Identify which cell holds the provided text, then report its [X, Y] central coordinate. 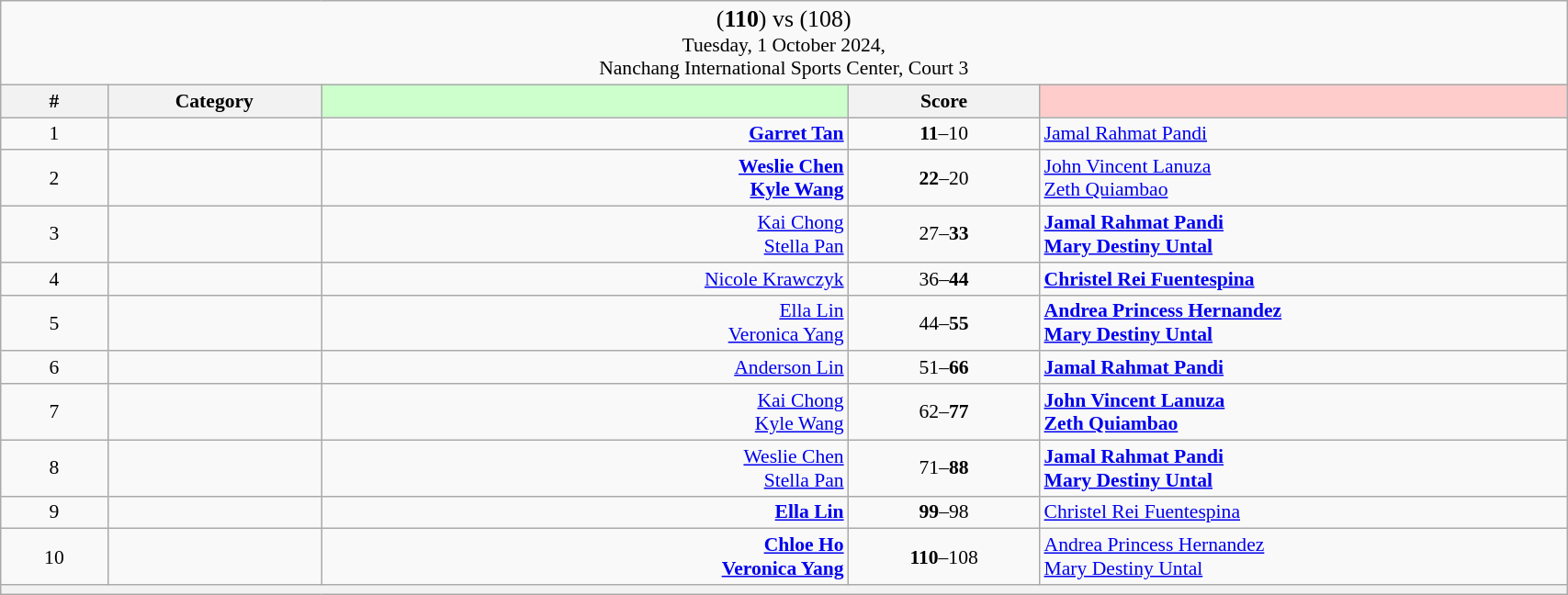
Weslie Chen Kyle Wang [585, 178]
Chloe Ho Veronica Yang [585, 556]
44–55 [944, 323]
Category [215, 101]
110–108 [944, 556]
4 [54, 279]
1 [54, 134]
Kai Chong Kyle Wang [585, 411]
62–77 [944, 411]
71–88 [944, 468]
3 [54, 235]
# [54, 101]
Ella Lin Veronica Yang [585, 323]
36–44 [944, 279]
11–10 [944, 134]
22–20 [944, 178]
Ella Lin [585, 512]
9 [54, 512]
99–98 [944, 512]
10 [54, 556]
27–33 [944, 235]
(110) vs (108)Tuesday, 1 October 2024, Nanchang International Sports Center, Court 3 [784, 42]
5 [54, 323]
Anderson Lin [585, 368]
7 [54, 411]
Score [944, 101]
51–66 [944, 368]
Garret Tan [585, 134]
6 [54, 368]
Nicole Krawczyk [585, 279]
8 [54, 468]
2 [54, 178]
Kai Chong Stella Pan [585, 235]
Weslie Chen Stella Pan [585, 468]
